For the text-containing cell, return its midpoint in (x, y) coordinate format. 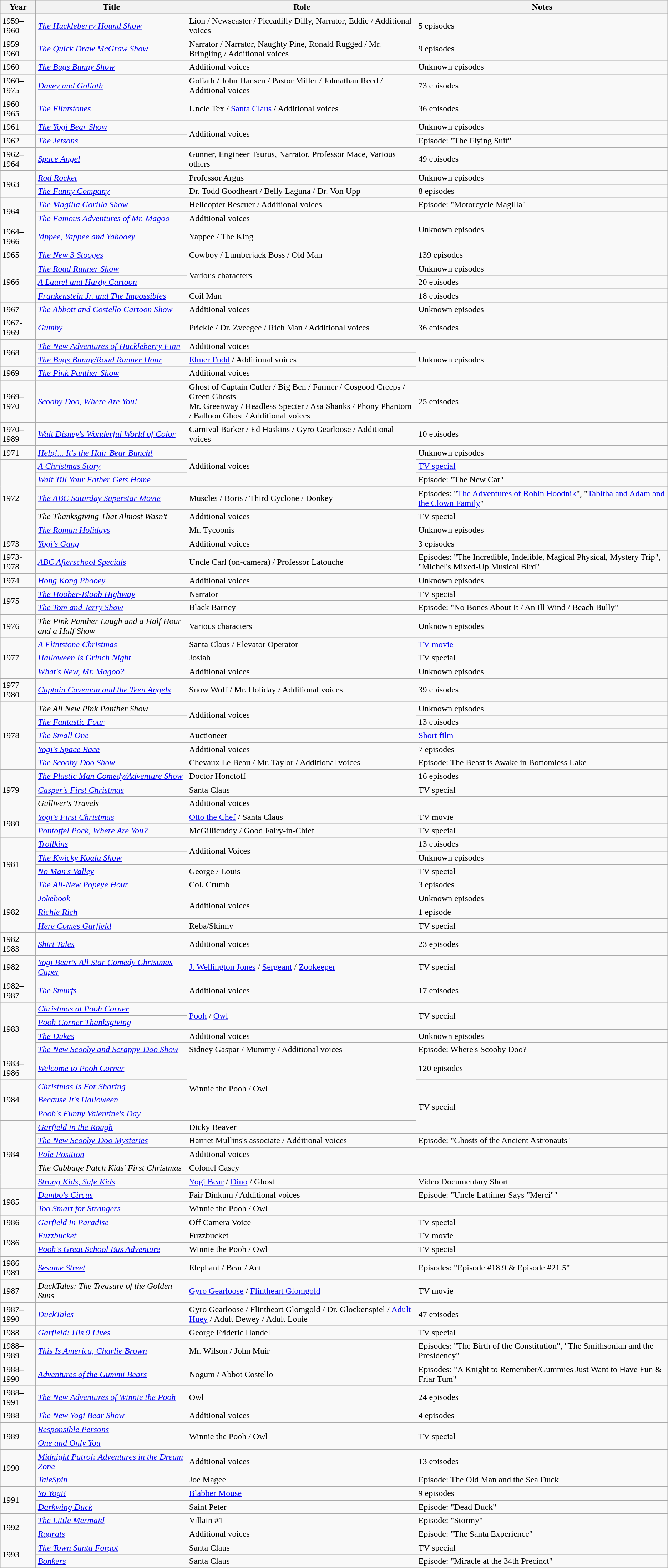
1989 (18, 1436)
Mr. Tycoonis (302, 530)
The Jetsons (111, 141)
1978 (18, 735)
Help!... It's the Hair Bear Bunch! (111, 452)
Joe Magee (302, 1480)
1960 (18, 67)
25 episodes (542, 401)
Pooh / Owl (302, 1016)
1982–1987 (18, 990)
Sidney Gaspar / Mummy / Additional voices (302, 1050)
Walt Disney's Wonderful World of Color (111, 434)
The Little Mermaid (111, 1521)
Welcome to Pooh Corner (111, 1068)
10 episodes (542, 434)
The New Scooby and Scrappy-Doo Show (111, 1050)
1982–1983 (18, 944)
The New 3 Stooges (111, 255)
Yappee / The King (302, 237)
Prickle / Dr. Zveegee / Rich Man / Additional voices (302, 328)
Pooh Corner Thanksgiving (111, 1023)
George / Louis (302, 871)
This Is America, Charlie Brown (111, 1351)
1966 (18, 282)
Midnight Patrol: Adventures in the Dream Zone (111, 1461)
1968 (18, 353)
The Funny Company (111, 191)
Garfield in Paradise (111, 1222)
Gunner, Engineer Taurus, Narrator, Professor Mace, Various others (302, 159)
A Flintstone Christmas (111, 644)
49 episodes (542, 159)
Dumbo's Circus (111, 1195)
The ABC Saturday Superstar Movie (111, 498)
Jokebook (111, 898)
1983 (18, 1029)
Colonel Casey (302, 1168)
Yogi's Space Race (111, 749)
What's New, Mr. Magoo? (111, 671)
Blabber Mouse (302, 1493)
The New Scooby-Doo Mysteries (111, 1141)
Episode: "Dead Duck" (542, 1507)
Davey and Goliath (111, 86)
Frankenstein Jr. and The Impossibles (111, 296)
1992 (18, 1527)
1963 (18, 184)
Otto the Chef / Santa Claus (302, 817)
Here Comes Garfield (111, 925)
Yogi Bear's All Star Comedy Christmas Caper (111, 967)
39 episodes (542, 690)
1981 (18, 864)
Professor Argus (302, 177)
Strong Kids, Safe Kids (111, 1181)
Uncle Tex / Santa Claus / Additional voices (302, 108)
Yo Yogi! (111, 1493)
Auctioneer (302, 735)
Episodes: "The Adventures of Robin Hoodnik", "Tabitha and Adam and the Clown Family" (542, 498)
The Huckleberry Hound Show (111, 26)
Dr. Todd Goodheart / Belly Laguna / Dr. Von Upp (302, 191)
1975 (18, 601)
Gyro Gearloose / Flintheart Glomgold / Dr. Glockenspiel / Adult Huey / Adult Dewey / Adult Louie (302, 1314)
Reba/Skinny (302, 925)
Richie Rich (111, 912)
1960–1965 (18, 108)
Episode: "Ghosts of the Ancient Astronauts" (542, 1141)
The Small One (111, 735)
Episodes: "The Incredible, Indelible, Magical Physical, Mystery Trip", "Michel's Mixed-Up Musical Bird" (542, 562)
Wait Till Your Father Gets Home (111, 479)
A Christmas Story (111, 466)
Responsible Persons (111, 1429)
The Fantastic Four (111, 722)
Space Angel (111, 159)
1976 (18, 626)
No Man's Valley (111, 871)
The Quick Draw McGraw Show (111, 49)
1973-1978 (18, 562)
Halloween Is Grinch Night (111, 658)
1961 (18, 127)
Shirt Tales (111, 944)
Pooh's Funny Valentine's Day (111, 1113)
Episodes: "The Birth of the Constitution", "The Smithsonian and the Presidency" (542, 1351)
Coil Man (302, 296)
Muscles / Boris / Third Cyclone / Donkey (302, 498)
The Thanksgiving That Almost Wasn't (111, 517)
Goliath / John Hansen / Pastor Miller / Johnathan Reed / Additional voices (302, 86)
Santa Claus / Elevator Operator (302, 644)
Mr. Wilson / John Muir (302, 1351)
Nogum / Abbot Costello (302, 1374)
1965 (18, 255)
Episode: "Uncle Lattimer Says "Merci"" (542, 1195)
24 episodes (542, 1397)
Doctor Honctoff (302, 776)
The New Yogi Bear Show (111, 1416)
Narrator / Narrator, Naughty Pine, Ronald Rugged / Mr. Bringling / Additional voices (302, 49)
16 episodes (542, 776)
Pole Position (111, 1154)
1967 (18, 309)
Role (302, 7)
Gumby (111, 328)
Saint Peter (302, 1507)
Episode: "Miracle at the 34th Precinct" (542, 1561)
Garfield: His 9 Lives (111, 1333)
1980 (18, 824)
Because It's Halloween (111, 1100)
Black Barney (302, 608)
1974 (18, 580)
139 episodes (542, 255)
1986–1989 (18, 1268)
Yippee, Yappee and Yahooey (111, 237)
Hong Kong Phooey (111, 580)
18 episodes (542, 296)
1979 (18, 790)
1972 (18, 498)
Bonkers (111, 1561)
Yogi's First Christmas (111, 817)
The Famous Adventures of Mr. Magoo (111, 218)
Rugrats (111, 1534)
1991 (18, 1500)
Off Camera Voice (302, 1222)
The All New Pink Panther Show (111, 708)
Additional Voices (302, 851)
1962–1964 (18, 159)
The Road Runner Show (111, 269)
Episode: The Beast is Awake in Bottomless Lake (542, 763)
Harriet Mullins's associate / Additional voices (302, 1141)
1973 (18, 544)
1969–1970 (18, 401)
The Dukes (111, 1036)
Episode: "The Santa Experience" (542, 1534)
The New Adventures of Winnie the Pooh (111, 1397)
Carnival Barker / Ed Haskins / Gyro Gearloose / Additional voices (302, 434)
Chevaux Le Beau / Mr. Taylor / Additional voices (302, 763)
The Magilla Gorilla Show (111, 204)
Yogi Bear / Dino / Ghost (302, 1181)
Fair Dinkum / Additional voices (302, 1195)
1970–1989 (18, 434)
Darkwing Duck (111, 1507)
The Pink Panther Show (111, 373)
The Plastic Man Comedy/Adventure Show (111, 776)
DuckTales (111, 1314)
TaleSpin (111, 1480)
Video Documentary Short (542, 1181)
Pontoffel Pock, Where Are You? (111, 831)
Episode: "Motorcycle Magilla" (542, 204)
Episode: "Stormy" (542, 1521)
Episode: The Old Man and the Sea Duck (542, 1480)
Elephant / Bear / Ant (302, 1268)
1988–1989 (18, 1351)
Episodes: "Episode #18.9 & Episode #21.5" (542, 1268)
Short film (542, 735)
Episodes: "A Knight to Remember/Gummies Just Want to Have Fun & Friar Tum" (542, 1374)
One and Only You (111, 1443)
Too Smart for Strangers (111, 1208)
1971 (18, 452)
The New Adventures of Huckleberry Finn (111, 346)
1964 (18, 211)
The Abbott and Costello Cartoon Show (111, 309)
Cowboy / Lumberjack Boss / Old Man (302, 255)
The All-New Popeye Hour (111, 885)
Dicky Beaver (302, 1127)
1988–1991 (18, 1397)
Villain #1 (302, 1521)
A Laurel and Hardy Cartoon (111, 282)
Col. Crumb (302, 885)
1987 (18, 1291)
Helicopter Rescuer / Additional voices (302, 204)
The Hoober-Bloob Highway (111, 594)
Title (111, 7)
5 episodes (542, 26)
Garfield in the Rough (111, 1127)
Christmas Is For Sharing (111, 1086)
23 episodes (542, 944)
20 episodes (542, 282)
Gulliver's Travels (111, 803)
1993 (18, 1554)
Adventures of the Gummi Bears (111, 1374)
Trollkins (111, 844)
DuckTales: The Treasure of the Golden Suns (111, 1291)
1987–1990 (18, 1314)
Captain Caveman and the Teen Angels (111, 690)
The Flintstones (111, 108)
1988–1990 (18, 1374)
Year (18, 7)
The Bugs Bunny Show (111, 67)
Episode: "The New Car" (542, 479)
47 episodes (542, 1314)
The Kwicky Koala Show (111, 858)
The Yogi Bear Show (111, 127)
1983–1986 (18, 1068)
Episode: "The Flying Suit" (542, 141)
Owl (302, 1397)
The Cabbage Patch Kids' First Christmas (111, 1168)
Scooby Doo, Where Are You! (111, 401)
1977 (18, 658)
73 episodes (542, 86)
Episode: "No Bones About It / An Ill Wind / Beach Bully" (542, 608)
Yogi's Gang (111, 544)
Narrator (302, 594)
8 episodes (542, 191)
Pooh's Great School Bus Adventure (111, 1249)
The Roman Holidays (111, 530)
Josiah (302, 658)
Casper's First Christmas (111, 790)
7 episodes (542, 749)
1960–1975 (18, 86)
Snow Wolf / Mr. Holiday / Additional voices (302, 690)
Notes (542, 7)
McGillicuddy / Good Fairy-in-Chief (302, 831)
The Smurfs (111, 990)
Gyro Gearloose / Flintheart Glomgold (302, 1291)
George Frideric Handel (302, 1333)
1962 (18, 141)
1985 (18, 1202)
1969 (18, 373)
ABC Afterschool Specials (111, 562)
Lion / Newscaster / Piccadilly Dilly, Narrator, Eddie / Additional voices (302, 26)
J. Wellington Jones / Sergeant / Zookeeper (302, 967)
1977–1980 (18, 690)
Sesame Street (111, 1268)
17 episodes (542, 990)
120 episodes (542, 1068)
4 episodes (542, 1416)
Episode: Where's Scooby Doo? (542, 1050)
The Bugs Bunny/Road Runner Hour (111, 360)
Christmas at Pooh Corner (111, 1009)
Rod Rocket (111, 177)
The Tom and Jerry Show (111, 608)
The Pink Panther Laugh and a Half Hour and a Half Show (111, 626)
1990 (18, 1468)
Elmer Fudd / Additional voices (302, 360)
1964–1966 (18, 237)
Uncle Carl (on-camera) / Professor Latouche (302, 562)
The Scooby Doo Show (111, 763)
The Town Santa Forgot (111, 1548)
1967-1969 (18, 328)
1 episode (542, 912)
